Find where the given text appears and provide that cell's center as [X, Y] coordinate. 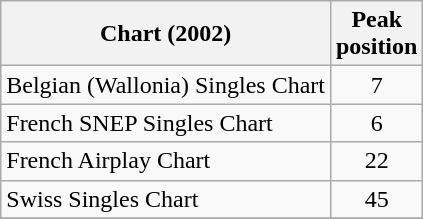
22 [376, 161]
Chart (2002) [166, 34]
45 [376, 199]
French Airplay Chart [166, 161]
Peakposition [376, 34]
French SNEP Singles Chart [166, 123]
7 [376, 85]
Swiss Singles Chart [166, 199]
6 [376, 123]
Belgian (Wallonia) Singles Chart [166, 85]
